Scan for the cell matching the given text and deliver its [X, Y] coordinate at center. 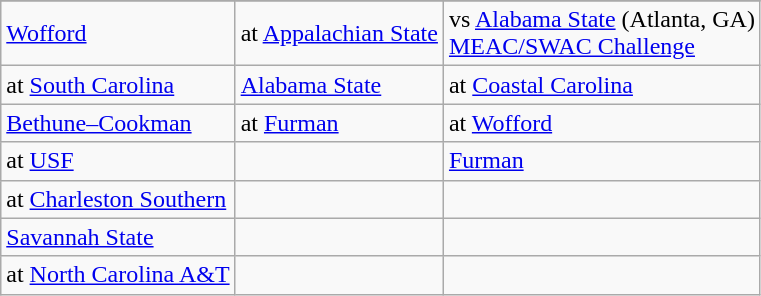
at North Carolina A&T [118, 275]
Bethune–Cookman [118, 123]
Furman [602, 161]
vs Alabama State (Atlanta, GA)MEAC/SWAC Challenge [602, 34]
at Wofford [602, 123]
at Furman [339, 123]
Wofford [118, 34]
Alabama State [339, 85]
at South Carolina [118, 85]
Savannah State [118, 237]
at USF [118, 161]
at Charleston Southern [118, 199]
at Appalachian State [339, 34]
at Coastal Carolina [602, 85]
